Search for the cell housing the specified text and yield its [X, Y] center coordinate. 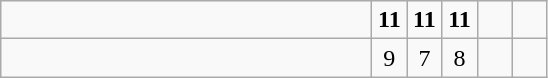
8 [460, 58]
9 [390, 58]
7 [424, 58]
